Detect which cell encompasses the target text, then output its [x, y] center coordinate. 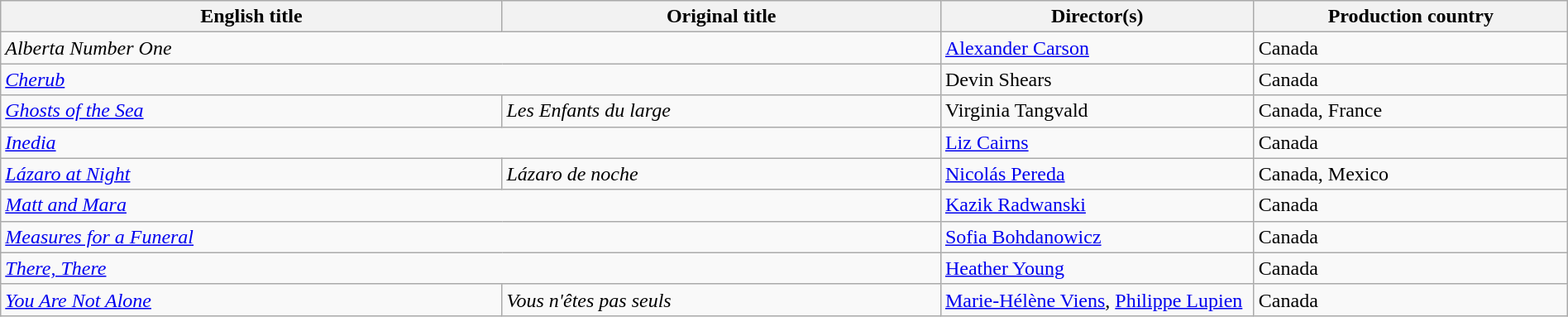
Production country [1411, 17]
There, There [471, 268]
Vous n'êtes pas seuls [721, 300]
Alexander Carson [1097, 48]
English title [251, 17]
Measures for a Funeral [471, 237]
Ghosts of the Sea [251, 111]
Liz Cairns [1097, 142]
Original title [721, 17]
Devin Shears [1097, 79]
Heather Young [1097, 268]
You Are Not Alone [251, 300]
Director(s) [1097, 17]
Virginia Tangvald [1097, 111]
Lázaro at Night [251, 174]
Lázaro de noche [721, 174]
Inedia [471, 142]
Kazik Radwanski [1097, 205]
Canada, Mexico [1411, 174]
Matt and Mara [471, 205]
Marie-Hélène Viens, Philippe Lupien [1097, 300]
Cherub [471, 79]
Canada, France [1411, 111]
Alberta Number One [471, 48]
Sofia Bohdanowicz [1097, 237]
Les Enfants du large [721, 111]
Nicolás Pereda [1097, 174]
